Scan for the cell matching the given text and deliver its (X, Y) coordinate at center. 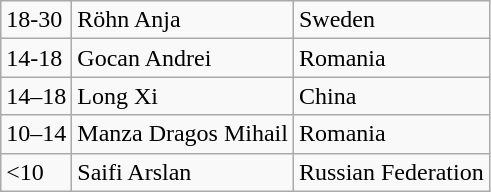
Russian Federation (391, 172)
<10 (36, 172)
Long Xi (183, 96)
Manza Dragos Mihail (183, 134)
Gocan Andrei (183, 58)
18-30 (36, 20)
Sweden (391, 20)
Röhn Anja (183, 20)
China (391, 96)
14-18 (36, 58)
10–14 (36, 134)
14–18 (36, 96)
Saifi Arslan (183, 172)
